Pinpoint the cell where the given text exists, returning its (x, y) midpoint coordinate. 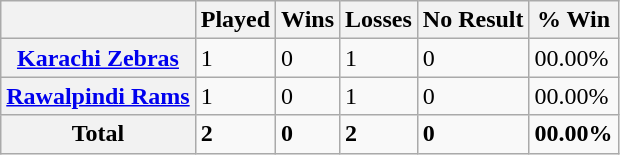
Rawalpindi Rams (98, 96)
% Win (574, 20)
Played (235, 20)
Wins (308, 20)
Karachi Zebras (98, 58)
Losses (379, 20)
Total (98, 134)
No Result (473, 20)
